Locate the cell with the specified text and output its (x, y) center coordinate. 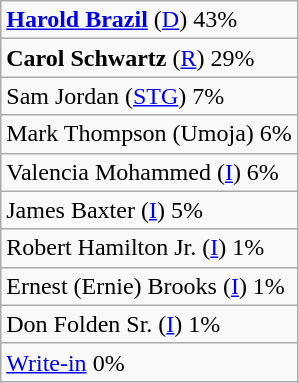
Sam Jordan (STG) 7% (150, 96)
Robert Hamilton Jr. (I) 1% (150, 248)
Carol Schwartz (R) 29% (150, 58)
Don Folden Sr. (I) 1% (150, 324)
Harold Brazil (D) 43% (150, 20)
Valencia Mohammed (I) 6% (150, 172)
Write-in 0% (150, 362)
James Baxter (I) 5% (150, 210)
Mark Thompson (Umoja) 6% (150, 134)
Ernest (Ernie) Brooks (I) 1% (150, 286)
